Find where the given text appears and provide that cell's center as [x, y] coordinate. 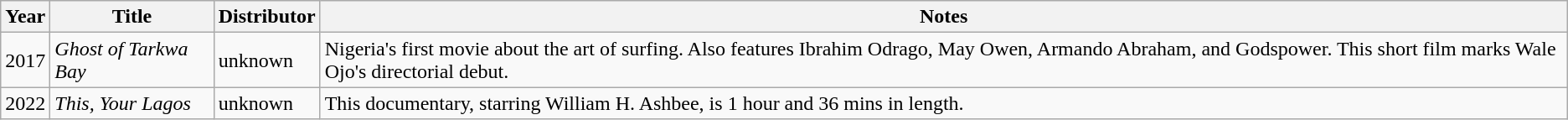
This, Your Lagos [132, 103]
2022 [25, 103]
Year [25, 17]
2017 [25, 60]
Ghost of Tarkwa Bay [132, 60]
This documentary, starring William H. Ashbee, is 1 hour and 36 mins in length. [943, 103]
Notes [943, 17]
Distributor [266, 17]
Title [132, 17]
